Return [X, Y] of the center of cell containing provided text 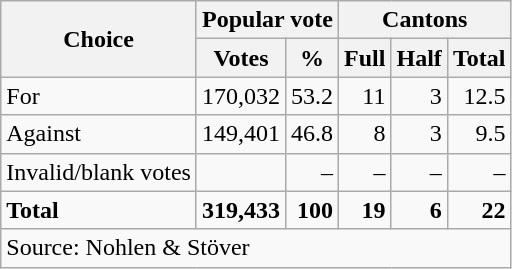
Popular vote [267, 20]
Choice [99, 39]
Source: Nohlen & Stöver [256, 248]
100 [312, 210]
170,032 [240, 96]
% [312, 58]
53.2 [312, 96]
149,401 [240, 134]
19 [365, 210]
8 [365, 134]
22 [479, 210]
Half [419, 58]
12.5 [479, 96]
For [99, 96]
Full [365, 58]
Votes [240, 58]
11 [365, 96]
319,433 [240, 210]
Against [99, 134]
46.8 [312, 134]
Cantons [425, 20]
9.5 [479, 134]
6 [419, 210]
Invalid/blank votes [99, 172]
